Detect which cell encompasses the target text, then output its (X, Y) center coordinate. 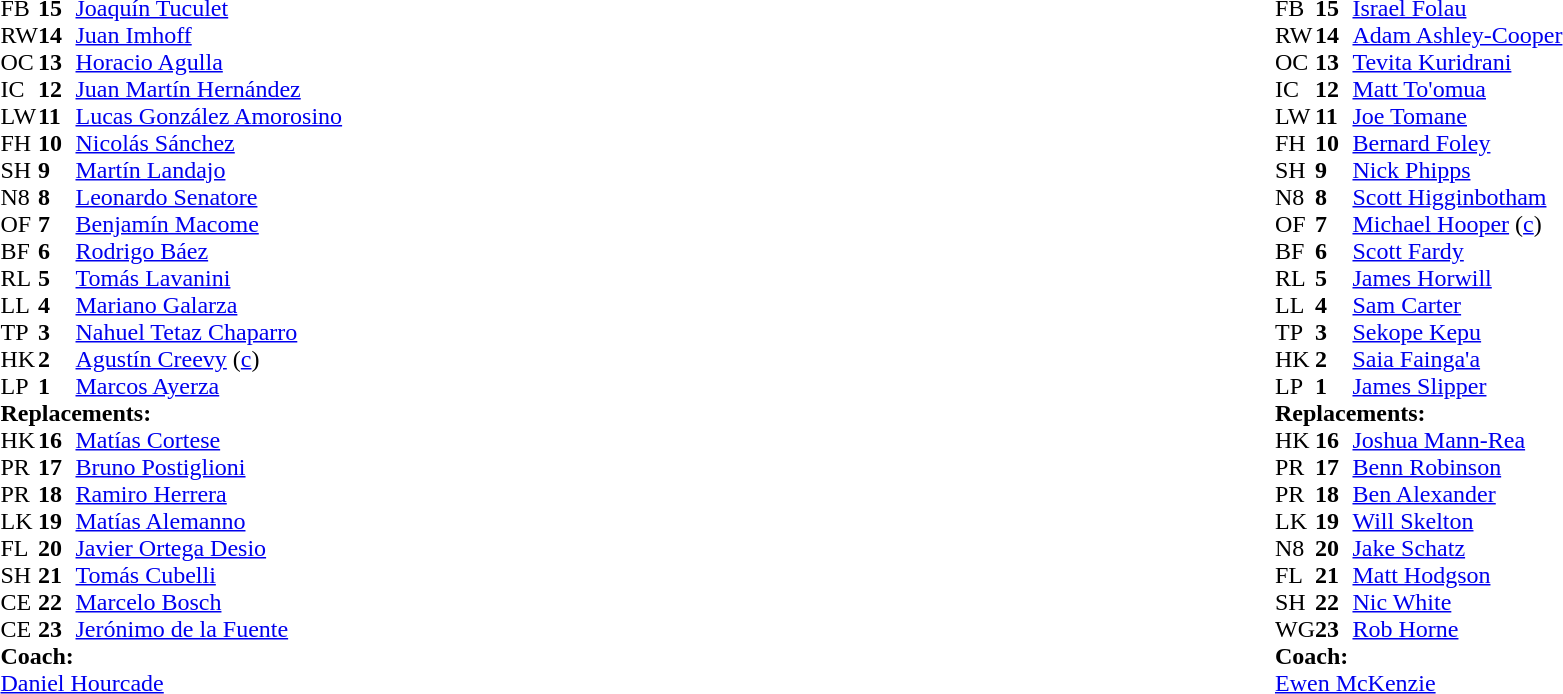
Jerónimo de la Fuente (210, 630)
Sam Carter (1457, 306)
Joe Tomane (1457, 116)
Will Skelton (1457, 522)
Marcelo Bosch (210, 602)
Ben Alexander (1457, 494)
Saia Fainga'a (1457, 360)
Matt To'omua (1457, 90)
Leonardo Senatore (210, 198)
Juan Martín Hernández (210, 90)
WG (1295, 630)
Bruno Postiglioni (210, 468)
Joshua Mann-Rea (1457, 440)
Adam Ashley-Cooper (1457, 36)
Tevita Kuridrani (1457, 62)
Marcos Ayerza (210, 386)
Bernard Foley (1457, 144)
Scott Higginbotham (1457, 198)
Nahuel Tetaz Chaparro (210, 332)
James Horwill (1457, 278)
Benjamín Macome (210, 224)
Matt Hodgson (1457, 576)
Rodrigo Báez (210, 252)
Nic White (1457, 602)
Matías Cortese (210, 440)
Ramiro Herrera (210, 494)
Jake Schatz (1457, 548)
Horacio Agulla (210, 62)
Javier Ortega Desio (210, 548)
Juan Imhoff (210, 36)
Martín Landajo (210, 170)
Tomás Cubelli (210, 576)
Michael Hooper (c) (1457, 224)
Scott Fardy (1457, 252)
Tomás Lavanini (210, 278)
Agustín Creevy (c) (210, 360)
Lucas González Amorosino (210, 116)
Nicolás Sánchez (210, 144)
Benn Robinson (1457, 468)
Matías Alemanno (210, 522)
Nick Phipps (1457, 170)
James Slipper (1457, 386)
Rob Horne (1457, 630)
Mariano Galarza (210, 306)
Sekope Kepu (1457, 332)
